Detect which cell encompasses the target text, then output its [x, y] center coordinate. 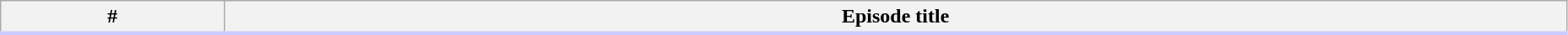
Episode title [896, 17]
# [113, 17]
